From the cell containing the given text, extract its center point as (x, y) coordinate. 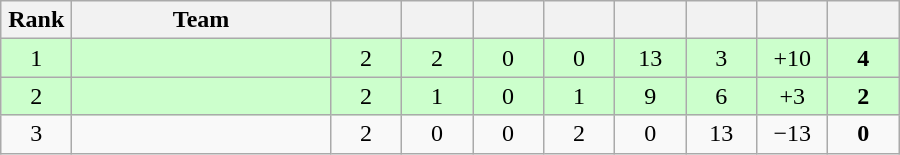
+3 (792, 96)
Rank (36, 20)
9 (650, 96)
6 (722, 96)
+10 (792, 58)
Team (202, 20)
−13 (792, 134)
4 (864, 58)
